Find where the given text appears and provide that cell's center as [x, y] coordinate. 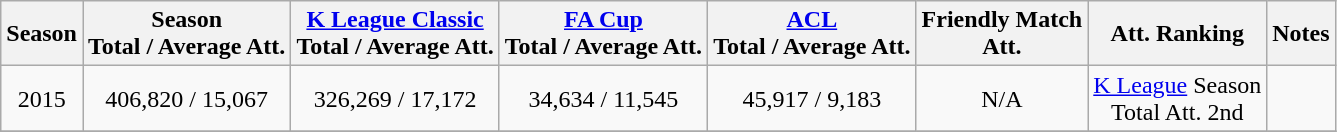
326,269 / 17,172 [395, 98]
406,820 / 15,067 [186, 98]
2015 [42, 98]
ACLTotal / Average Att. [812, 34]
Season [42, 34]
45,917 / 9,183 [812, 98]
Att. Ranking [1178, 34]
Notes [1301, 34]
SeasonTotal / Average Att. [186, 34]
N/A [1002, 98]
FA CupTotal / Average Att. [603, 34]
34,634 / 11,545 [603, 98]
Friendly Match Att. [1002, 34]
K League ClassicTotal / Average Att. [395, 34]
K League SeasonTotal Att. 2nd [1178, 98]
